Output the [x, y] coordinate of the center of the cell containing the given text.  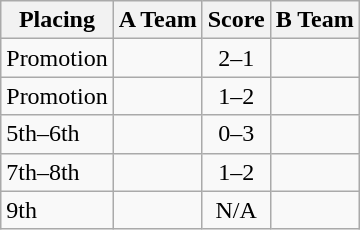
A Team [158, 20]
B Team [314, 20]
2–1 [236, 58]
7th–8th [57, 172]
Placing [57, 20]
Score [236, 20]
0–3 [236, 134]
N/A [236, 210]
5th–6th [57, 134]
9th [57, 210]
